Determine the (X, Y) coordinate at the center of the cell enclosing the given text.  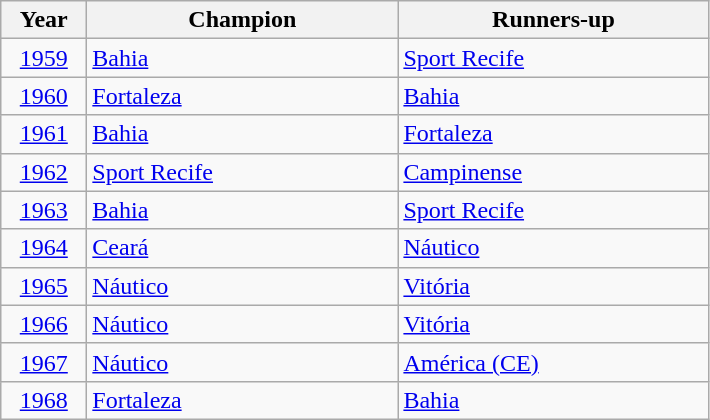
Year (44, 20)
1961 (44, 134)
1963 (44, 210)
1959 (44, 58)
1968 (44, 400)
1964 (44, 248)
1962 (44, 172)
Campinense (554, 172)
Champion (242, 20)
1960 (44, 96)
Runners-up (554, 20)
1966 (44, 324)
América (CE) (554, 362)
Ceará (242, 248)
1967 (44, 362)
1965 (44, 286)
